Detect which cell encompasses the target text, then output its [x, y] center coordinate. 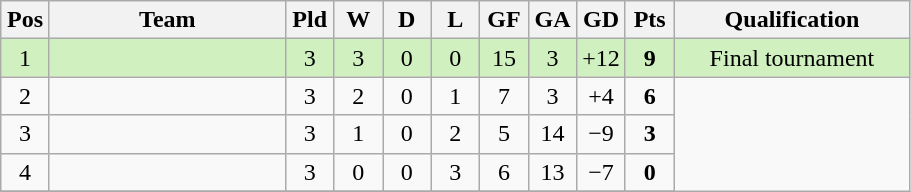
−9 [602, 134]
5 [504, 134]
Pld [310, 20]
D [406, 20]
Pos [26, 20]
Final tournament [792, 58]
14 [552, 134]
GF [504, 20]
13 [552, 172]
W [358, 20]
+4 [602, 96]
15 [504, 58]
−7 [602, 172]
Team [167, 20]
GD [602, 20]
L [456, 20]
Pts [650, 20]
+12 [602, 58]
4 [26, 172]
GA [552, 20]
7 [504, 96]
9 [650, 58]
Qualification [792, 20]
